Identify which cell holds the provided text, then report its (X, Y) central coordinate. 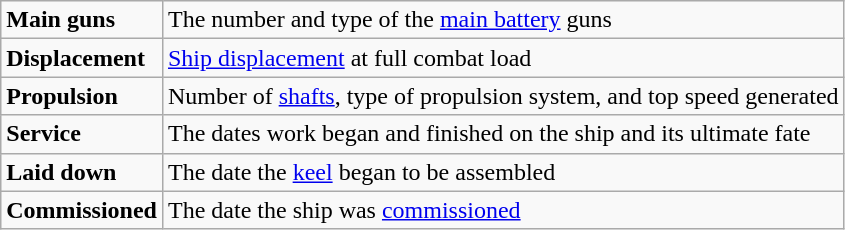
Commissioned (82, 210)
Displacement (82, 58)
Main guns (82, 20)
The date the ship was commissioned (503, 210)
The date the keel began to be assembled (503, 172)
The number and type of the main battery guns (503, 20)
The dates work began and finished on the ship and its ultimate fate (503, 134)
Laid down (82, 172)
Service (82, 134)
Ship displacement at full combat load (503, 58)
Number of shafts, type of propulsion system, and top speed generated (503, 96)
Propulsion (82, 96)
